Search for the cell housing the specified text and yield its [x, y] center coordinate. 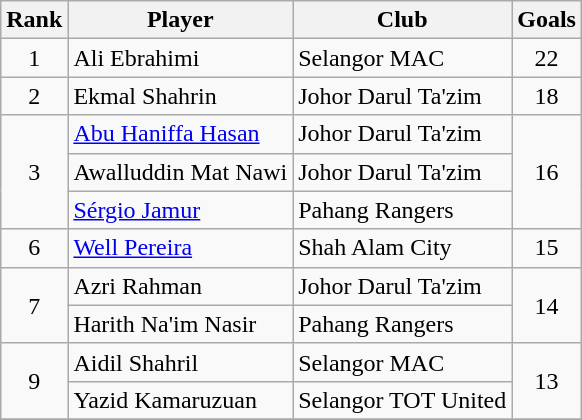
16 [547, 172]
Harith Na'im Nasir [180, 324]
14 [547, 305]
7 [34, 305]
Ekmal Shahrin [180, 96]
Abu Haniffa Hasan [180, 134]
Aidil Shahril [180, 362]
9 [34, 381]
15 [547, 248]
Ali Ebrahimi [180, 58]
2 [34, 96]
6 [34, 248]
Awalluddin Mat Nawi [180, 172]
3 [34, 172]
Shah Alam City [402, 248]
Rank [34, 20]
18 [547, 96]
1 [34, 58]
Yazid Kamaruzuan [180, 400]
13 [547, 381]
Player [180, 20]
Selangor TOT United [402, 400]
22 [547, 58]
Goals [547, 20]
Sérgio Jamur [180, 210]
Well Pereira [180, 248]
Club [402, 20]
Azri Rahman [180, 286]
